Scan for the cell matching the given text and deliver its [x, y] coordinate at center. 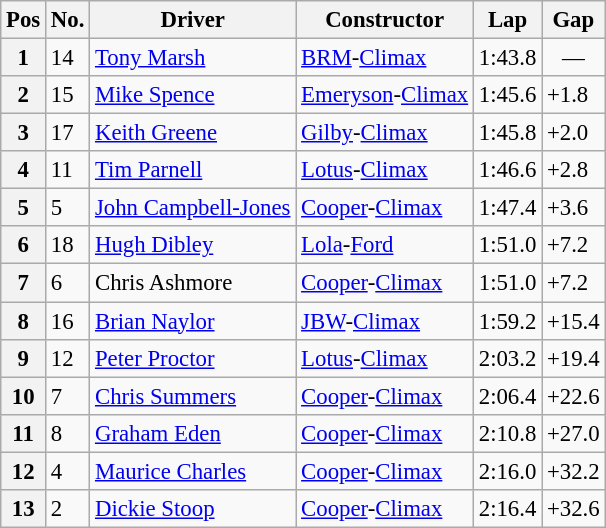
1:43.8 [507, 58]
Graham Eden [193, 433]
1 [24, 58]
+1.8 [574, 95]
18 [68, 245]
3 [24, 133]
Brian Naylor [193, 321]
Constructor [385, 20]
9 [24, 358]
+3.6 [574, 208]
Lap [507, 20]
Gap [574, 20]
1:45.6 [507, 95]
No. [68, 20]
+32.6 [574, 509]
+2.0 [574, 133]
16 [68, 321]
JBW-Climax [385, 321]
13 [24, 509]
Tim Parnell [193, 170]
Peter Proctor [193, 358]
2:16.4 [507, 509]
+15.4 [574, 321]
1:46.6 [507, 170]
Chris Ashmore [193, 283]
BRM-Climax [385, 58]
Chris Summers [193, 396]
John Campbell-Jones [193, 208]
2:16.0 [507, 471]
— [574, 58]
Keith Greene [193, 133]
Emeryson-Climax [385, 95]
+2.8 [574, 170]
+32.2 [574, 471]
10 [24, 396]
1:47.4 [507, 208]
+27.0 [574, 433]
Hugh Dibley [193, 245]
Dickie Stoop [193, 509]
Gilby-Climax [385, 133]
Pos [24, 20]
2:03.2 [507, 358]
+19.4 [574, 358]
2:10.8 [507, 433]
Lola-Ford [385, 245]
14 [68, 58]
1:59.2 [507, 321]
1:45.8 [507, 133]
15 [68, 95]
2:06.4 [507, 396]
Driver [193, 20]
17 [68, 133]
+22.6 [574, 396]
Tony Marsh [193, 58]
Mike Spence [193, 95]
Maurice Charles [193, 471]
